Scan for the cell matching the given text and deliver its (x, y) coordinate at center. 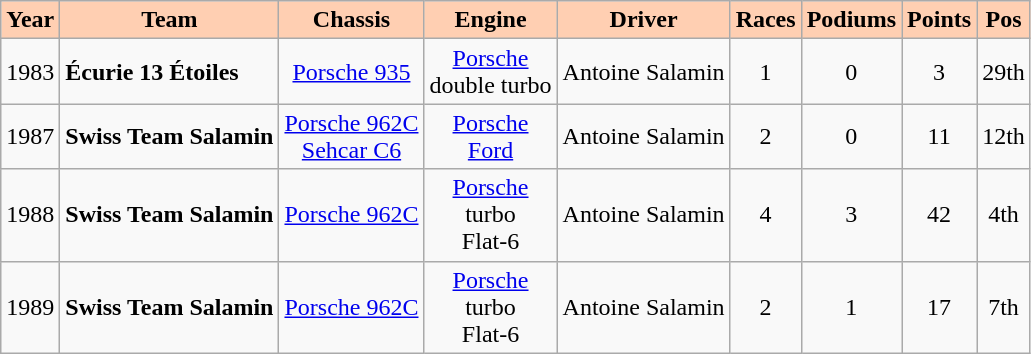
Driver (644, 20)
1988 (30, 215)
4th (1004, 215)
Engine (490, 20)
Year (30, 20)
12th (1004, 136)
1989 (30, 307)
Chassis (352, 20)
Porsche 935 (352, 72)
29th (1004, 72)
7th (1004, 307)
1983 (30, 72)
Races (766, 20)
Pos (1004, 20)
11 (940, 136)
Écurie 13 Étoiles (170, 72)
1987 (30, 136)
Team (170, 20)
42 (940, 215)
PorscheFord (490, 136)
17 (940, 307)
Porsche 962CSehcar C6 (352, 136)
4 (766, 215)
Points (940, 20)
Podiums (851, 20)
Porschedouble turbo (490, 72)
